Pinpoint the cell where the given text exists, returning its [X, Y] midpoint coordinate. 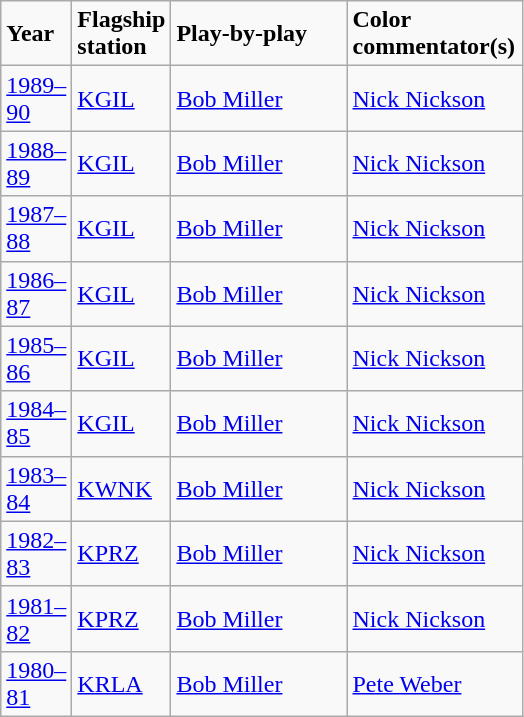
1982–83 [36, 554]
1986–87 [36, 294]
1985–86 [36, 358]
Flagship station [122, 34]
1987–88 [36, 228]
1981–82 [36, 618]
Play-by-play [259, 34]
1984–85 [36, 424]
Year [36, 34]
1989–90 [36, 98]
Pete Weber [435, 684]
1983–84 [36, 488]
KWNK [122, 488]
1988–89 [36, 164]
1980–81 [36, 684]
Color commentator(s) [435, 34]
KRLA [122, 684]
